Provide the (x, y) coordinate of the cell's center where the given text is located.  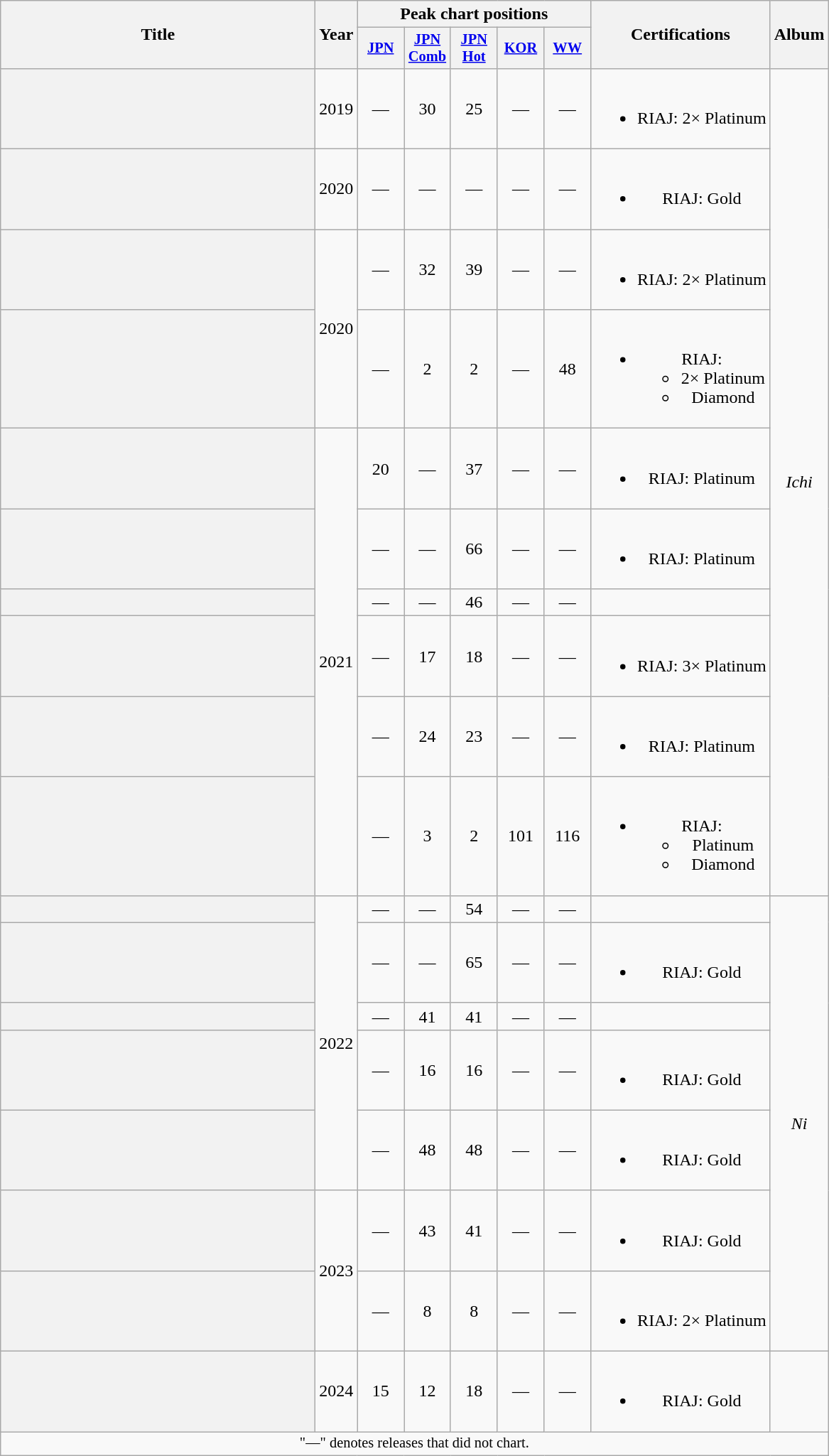
101 (521, 836)
24 (428, 736)
39 (474, 270)
JPNHot (474, 48)
JPNComb (428, 48)
43 (428, 1231)
2019 (337, 108)
Peak chart positions (475, 14)
Title (158, 35)
Ni (799, 1123)
3 (428, 836)
15 (381, 1391)
2023 (337, 1271)
2021 (337, 662)
25 (474, 108)
WW (568, 48)
12 (428, 1391)
32 (428, 270)
KOR (521, 48)
37 (474, 469)
54 (474, 909)
23 (474, 736)
JPN (381, 48)
2022 (337, 1043)
"—" denotes releases that did not chart. (415, 1444)
17 (428, 657)
RIAJ:2× Platinum Diamond (681, 370)
65 (474, 962)
2024 (337, 1391)
46 (474, 603)
66 (474, 549)
RIAJ:Platinum Diamond (681, 836)
Ichi (799, 482)
Certifications (681, 35)
Year (337, 35)
Album (799, 35)
30 (428, 108)
RIAJ: 3× Platinum (681, 657)
20 (381, 469)
116 (568, 836)
